Provide the [X, Y] coordinate of the cell's center where the given text is located.  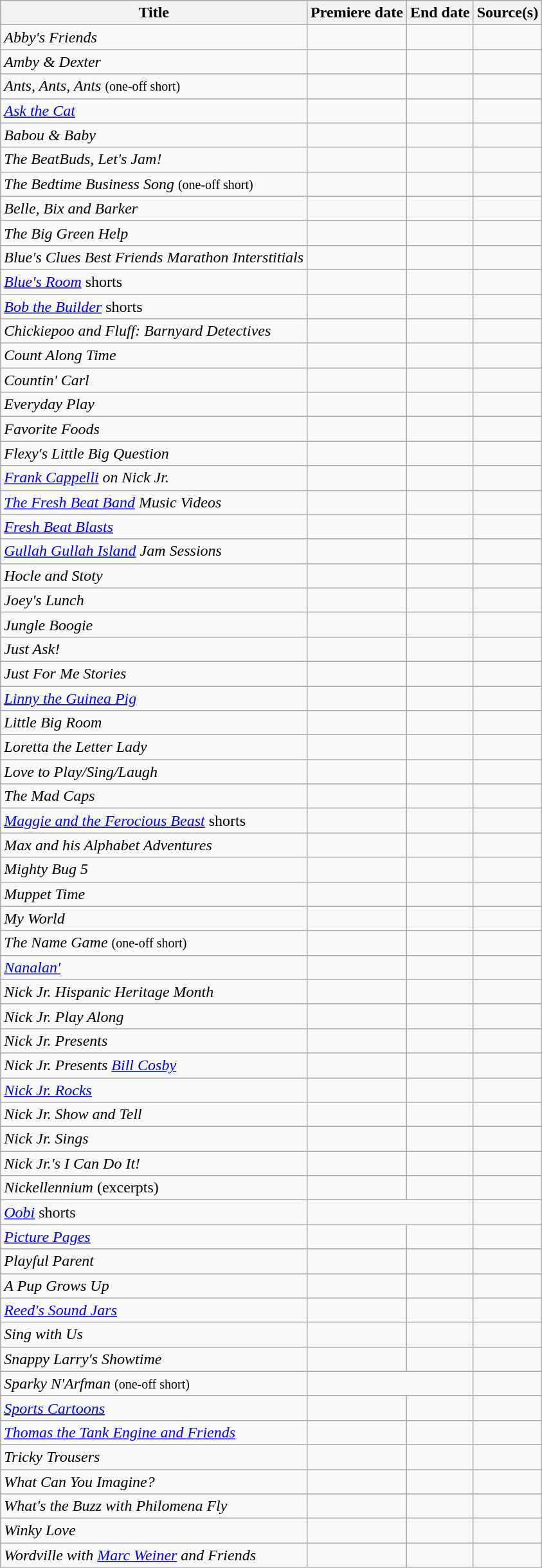
End date [440, 13]
Belle, Bix and Barker [154, 208]
Nick Jr. Rocks [154, 1090]
Nick Jr. Hispanic Heritage Month [154, 992]
The Bedtime Business Song (one-off short) [154, 184]
Nanalan' [154, 967]
Mighty Bug 5 [154, 870]
Frank Cappelli on Nick Jr. [154, 478]
Gullah Gullah Island Jam Sessions [154, 551]
Hocle and Stoty [154, 576]
Nick Jr. Play Along [154, 1016]
Everyday Play [154, 405]
Premiere date [357, 13]
Reed's Sound Jars [154, 1310]
Joey's Lunch [154, 600]
Winky Love [154, 1531]
The BeatBuds, Let's Jam! [154, 160]
The Name Game (one-off short) [154, 943]
Nick Jr.'s I Can Do It! [154, 1163]
Playful Parent [154, 1261]
A Pup Grows Up [154, 1286]
Amby & Dexter [154, 62]
Count Along Time [154, 356]
Oobi shorts [154, 1212]
Nick Jr. Show and Tell [154, 1115]
Nick Jr. Presents Bill Cosby [154, 1065]
Little Big Room [154, 723]
Fresh Beat Blasts [154, 527]
Sports Cartoons [154, 1408]
Wordville with Marc Weiner and Friends [154, 1555]
Maggie and the Ferocious Beast shorts [154, 821]
Loretta the Letter Lady [154, 747]
Abby's Friends [154, 37]
Jungle Boogie [154, 624]
Max and his Alphabet Adventures [154, 845]
Thomas the Tank Engine and Friends [154, 1432]
Muppet Time [154, 894]
Babou & Baby [154, 135]
Countin' Carl [154, 380]
Sparky N'Arfman (one-off short) [154, 1383]
Bob the Builder shorts [154, 307]
Tricky Trousers [154, 1457]
Sing with Us [154, 1335]
Favorite Foods [154, 429]
Blue's Room shorts [154, 282]
Source(s) [508, 13]
Snappy Larry's Showtime [154, 1359]
Just For Me Stories [154, 673]
Chickiepoo and Fluff: Barnyard Detectives [154, 331]
Picture Pages [154, 1237]
Title [154, 13]
Ants, Ants, Ants (one-off short) [154, 86]
Just Ask! [154, 649]
My World [154, 918]
Linny the Guinea Pig [154, 698]
Nick Jr. Presents [154, 1041]
Ask the Cat [154, 111]
Blue's Clues Best Friends Marathon Interstitials [154, 257]
Love to Play/Sing/Laugh [154, 772]
Nick Jr. Sings [154, 1139]
What's the Buzz with Philomena Fly [154, 1506]
Flexy's Little Big Question [154, 453]
Nickellennium (excerpts) [154, 1188]
What Can You Imagine? [154, 1481]
The Fresh Beat Band Music Videos [154, 502]
The Mad Caps [154, 796]
The Big Green Help [154, 233]
